Scan for the cell matching the given text and deliver its (x, y) coordinate at center. 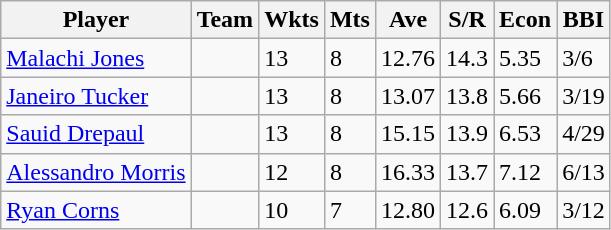
16.33 (408, 172)
Sauid Drepaul (96, 134)
5.35 (526, 58)
Janeiro Tucker (96, 96)
3/12 (584, 210)
10 (292, 210)
12.6 (468, 210)
3/19 (584, 96)
15.15 (408, 134)
12.80 (408, 210)
14.3 (468, 58)
6.09 (526, 210)
4/29 (584, 134)
Econ (526, 20)
Malachi Jones (96, 58)
7.12 (526, 172)
S/R (468, 20)
13.07 (408, 96)
Alessandro Morris (96, 172)
Player (96, 20)
Wkts (292, 20)
13.9 (468, 134)
5.66 (526, 96)
7 (350, 210)
6/13 (584, 172)
13.8 (468, 96)
Ave (408, 20)
Ryan Corns (96, 210)
BBI (584, 20)
3/6 (584, 58)
6.53 (526, 134)
12 (292, 172)
Mts (350, 20)
Team (225, 20)
13.7 (468, 172)
12.76 (408, 58)
